Find where the given text appears and provide that cell's center as [x, y] coordinate. 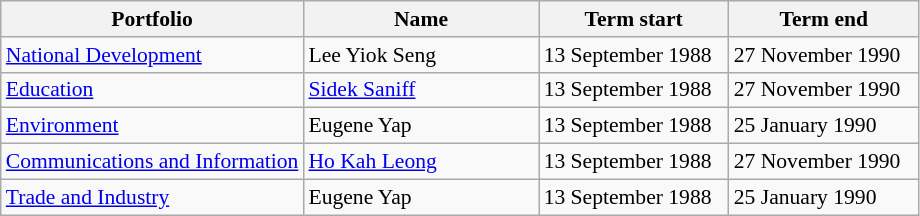
Portfolio [152, 19]
Term end [824, 19]
Ho Kah Leong [420, 162]
Communications and Information [152, 162]
Lee Yiok Seng [420, 55]
Environment [152, 126]
Education [152, 90]
Term start [634, 19]
Trade and Industry [152, 197]
Name [420, 19]
Sidek Saniff [420, 90]
National Development [152, 55]
